Identify which cell holds the provided text, then report its [x, y] central coordinate. 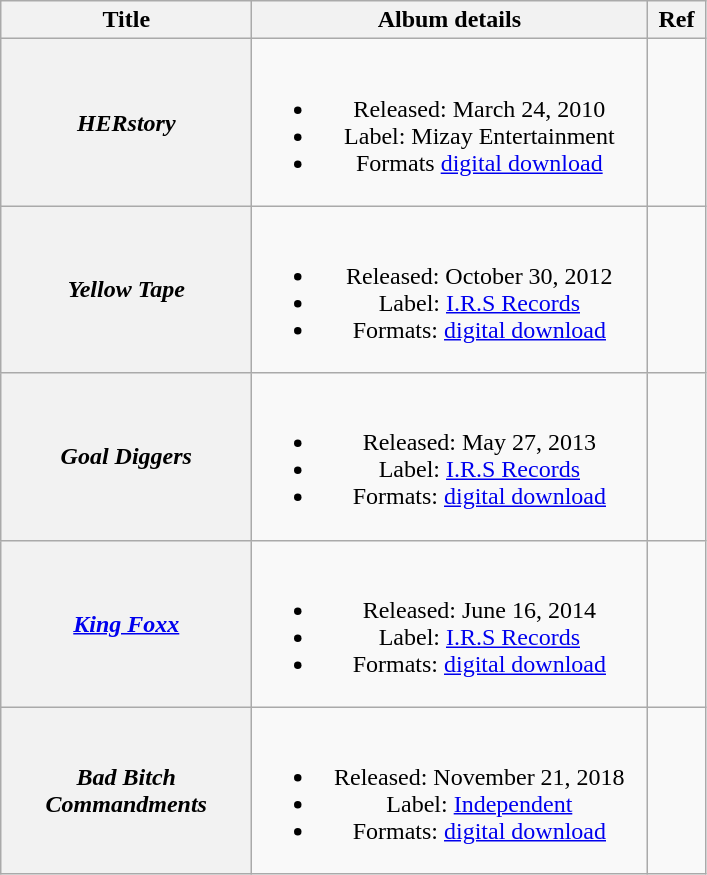
Released: November 21, 2018Label: IndependentFormats: digital download [450, 790]
Released: May 27, 2013Label: I.R.S RecordsFormats: digital download [450, 456]
Bad Bitch Commandments [126, 790]
Released: March 24, 2010Label: Mizay EntertainmentFormats digital download [450, 122]
Title [126, 20]
Released: June 16, 2014Label: I.R.S RecordsFormats: digital download [450, 624]
Album details [450, 20]
Yellow Tape [126, 290]
HERstory [126, 122]
King Foxx [126, 624]
Goal Diggers [126, 456]
Ref [676, 20]
Released: October 30, 2012Label: I.R.S RecordsFormats: digital download [450, 290]
